Search for the cell housing the specified text and yield its (x, y) center coordinate. 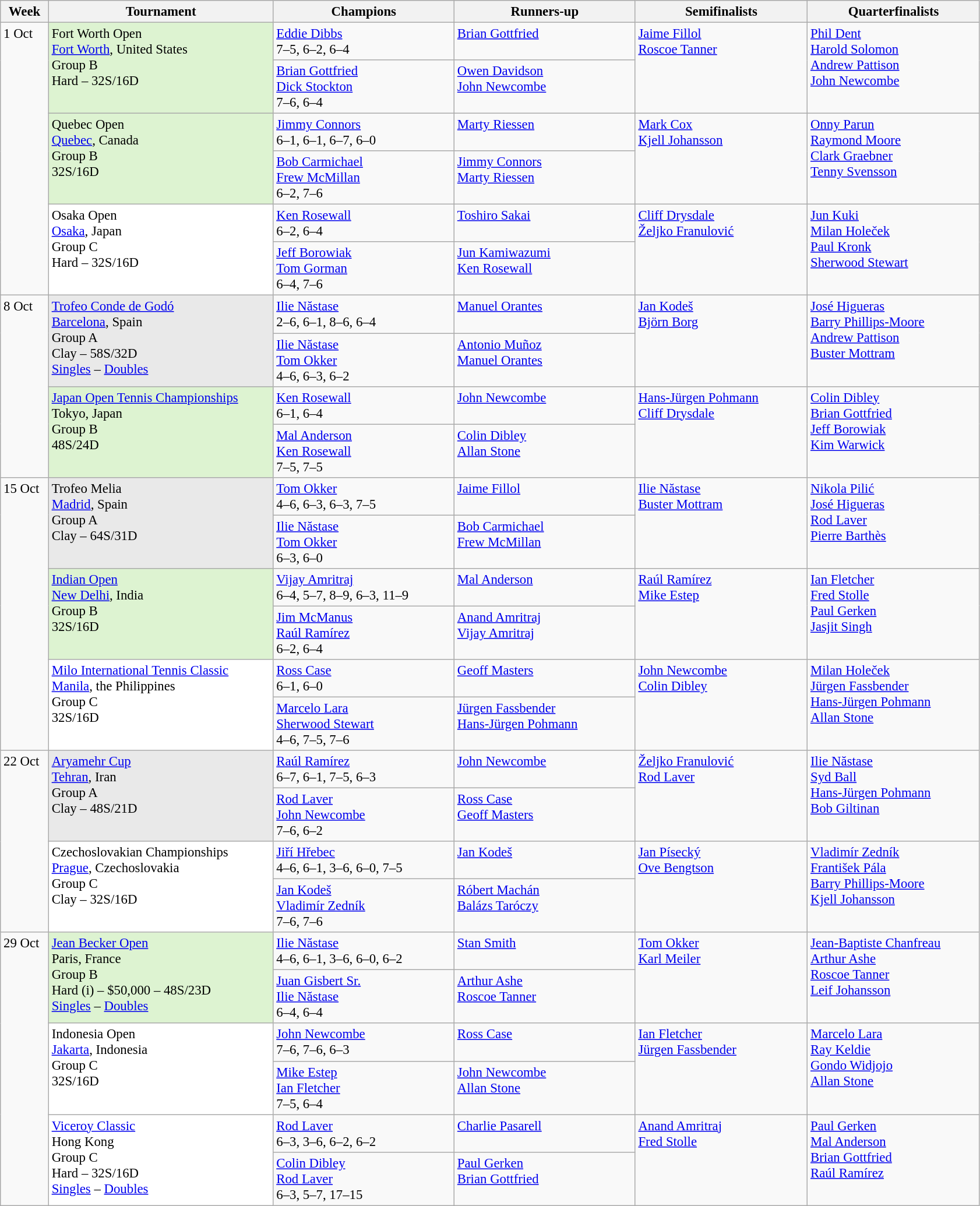
Week (24, 12)
Japan Open Tennis Championships Tokyo, Japan Group B 48S/24D (161, 432)
Marcelo Lara Sherwood Stewart 4–6, 7–5, 7–6 (364, 724)
Milan Holeček Jürgen Fassbender Hans-Jürgen Pohmann Allan Stone (894, 705)
Manuel Orantes (545, 315)
Mal Anderson Ken Rosewall 7–5, 7–5 (364, 451)
Osaka Open Osaka, Japan Group C Hard – 32S/16D (161, 250)
Ilie Năstase Syd Ball Hans-Jürgen Pohmann Bob Giltinan (894, 796)
Ilie Năstase Buster Mottram (721, 523)
Jeff Borowiak Tom Gorman 6–4, 7–6 (364, 269)
Marty Riessen (545, 133)
Ross Case Geoff Masters (545, 815)
Cliff Drysdale Željko Franulović (721, 250)
Mark Cox Kjell Johansson (721, 159)
Tournament (161, 12)
José Higueras Barry Phillips-Moore Andrew Pattison Buster Mottram (894, 341)
Phil Dent Harold Solomon Andrew Pattison John Newcombe (894, 68)
Paul Gerken Brian Gottfried (545, 1179)
Rod Laver John Newcombe 7–6, 6–2 (364, 815)
Bob Carmichael Frew McMillan (545, 542)
Ilie Năstase Tom Okker 6–3, 6–0 (364, 542)
Tom Okker Karl Meiler (721, 978)
Jun Kamiwazumi Ken Rosewall (545, 269)
Brian Gottfried Dick Stockton 7–6, 6–4 (364, 87)
Vladimír Zedník František Pála Barry Phillips-Moore Kjell Johansson (894, 887)
Trofeo Conde de Godó Barcelona, Spain Group A Clay – 58S/32D Singles – Doubles (161, 341)
Ilie Năstase Tom Okker 4–6, 6–3, 6–2 (364, 360)
Juan Gisbert Sr. Ilie Năstase 6–4, 6–4 (364, 997)
Željko Franulović Rod Laver (721, 796)
Jimmy Connors 6–1, 6–1, 6–7, 6–0 (364, 133)
Vijay Amritraj 6–4, 5–7, 8–9, 6–3, 11–9 (364, 587)
Indian Open New Delhi, India Group B 32S/16D (161, 614)
Raúl Ramírez Mike Estep (721, 614)
29 Oct (24, 1069)
Semifinalists (721, 12)
Owen Davidson John Newcombe (545, 87)
John Newcombe Allan Stone (545, 1088)
Jan Kodeš Vladimír Zedník 7–6, 7–6 (364, 906)
Fort Worth Open Fort Worth, United States Group B Hard – 32S/16D (161, 68)
Ian Fletcher Fred Stolle Paul Gerken Jasjit Singh (894, 614)
Czechoslovakian Championships Prague, Czechoslovakia Group C Clay – 32S/16D (161, 887)
Toshiro Sakai (545, 224)
Stan Smith (545, 951)
Jim McManus Raúl Ramírez 6–2, 6–4 (364, 633)
8 Oct (24, 386)
Colin Dibley Rod Laver 6–3, 5–7, 17–15 (364, 1179)
Hans-Jürgen Pohmann Cliff Drysdale (721, 432)
Anand Amritraj Vijay Amritraj (545, 633)
Arthur Ashe Roscoe Tanner (545, 997)
Mike Estep Ian Fletcher 7–5, 6–4 (364, 1088)
Ken Rosewall 6–1, 6–4 (364, 405)
Geoff Masters (545, 678)
Anand Amritraj Fred Stolle (721, 1160)
Paul Gerken Mal Anderson Brian Gottfried Raúl Ramírez (894, 1160)
Bob Carmichael Frew McMillan 6–2, 7–6 (364, 178)
John Newcombe 7–6, 7–6, 6–3 (364, 1043)
Jan Písecký Ove Bengtson (721, 887)
Ilie Năstase 4–6, 6–1, 3–6, 6–0, 6–2 (364, 951)
Antonio Muñoz Manuel Orantes (545, 360)
Aryamehr Cup Tehran, Iran Group A Clay – 48S/21D (161, 796)
Eddie Dibbs 7–5, 6–2, 6–4 (364, 42)
Ilie Năstase 2–6, 6–1, 8–6, 6–4 (364, 315)
1 Oct (24, 160)
Trofeo Melia Madrid, Spain Group A Clay – 64S/31D (161, 523)
Brian Gottfried (545, 42)
Ken Rosewall 6–2, 6–4 (364, 224)
Indonesia Open Jakarta, Indonesia Group C 32S/16D (161, 1069)
Runners-up (545, 12)
Jan Kodeš Björn Borg (721, 341)
Quarterfinalists (894, 12)
22 Oct (24, 841)
Jaime Fillol (545, 496)
Colin Dibley Brian Gottfried Jeff Borowiak Kim Warwick (894, 432)
Quebec Open Quebec, Canada Group B 32S/16D (161, 159)
Nikola Pilić José Higueras Rod Laver Pierre Barthès (894, 523)
Jean Becker Open Paris, France Group B Hard (i) – $50,000 – 48S/23D Singles – Doubles (161, 978)
Ross Case (545, 1043)
Ian Fletcher Jürgen Fassbender (721, 1069)
Mal Anderson (545, 587)
Jürgen Fassbender Hans-Jürgen Pohmann (545, 724)
Rod Laver 6–3, 3–6, 6–2, 6–2 (364, 1134)
Jan Kodeš (545, 860)
Champions (364, 12)
Onny Parun Raymond Moore Clark Graebner Tenny Svensson (894, 159)
Jimmy Connors Marty Riessen (545, 178)
Colin Dibley Allan Stone (545, 451)
Viceroy Classic Hong Kong Group C Hard – 32S/16D Singles – Doubles (161, 1160)
Jaime Fillol Roscoe Tanner (721, 68)
Charlie Pasarell (545, 1134)
Milo International Tennis Classic Manila, the Philippines Group C 32S/16D (161, 705)
Marcelo Lara Ray Keldie Gondo Widjojo Allan Stone (894, 1069)
Jiří Hřebec 4–6, 6–1, 3–6, 6–0, 7–5 (364, 860)
Raúl Ramírez 6–7, 6–1, 7–5, 6–3 (364, 769)
Róbert Machán Balázs Taróczy (545, 906)
Jun Kuki Milan Holeček Paul Kronk Sherwood Stewart (894, 250)
Jean-Baptiste Chanfreau Arthur Ashe Roscoe Tanner Leif Johansson (894, 978)
15 Oct (24, 614)
Tom Okker 4–6, 6–3, 6–3, 7–5 (364, 496)
Ross Case 6–1, 6–0 (364, 678)
John Newcombe Colin Dibley (721, 705)
